For the text-containing cell, return its midpoint in [x, y] coordinate format. 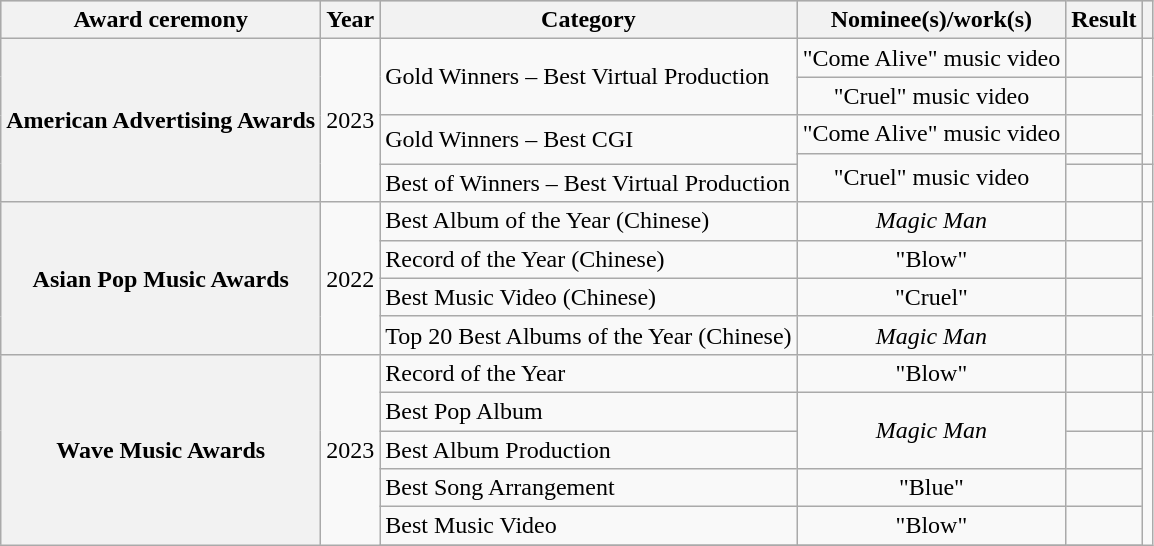
Best Pop Album [588, 411]
Best Music Video (Chinese) [588, 297]
American Advertising Awards [161, 120]
Result [1104, 20]
Gold Winners – Best CGI [588, 140]
"Cruel" [932, 297]
Gold Winners – Best Virtual Production [588, 77]
2022 [350, 278]
Category [588, 20]
"Blue" [932, 488]
Record of the Year (Chinese) [588, 259]
Best Music Video [588, 526]
Asian Pop Music Awards [161, 278]
Year [350, 20]
Award ceremony [161, 20]
Best Song Arrangement [588, 488]
Best Album of the Year (Chinese) [588, 221]
Record of the Year [588, 373]
Wave Music Awards [161, 449]
Best Album Production [588, 449]
Best of Winners – Best Virtual Production [588, 183]
Top 20 Best Albums of the Year (Chinese) [588, 335]
Nominee(s)/work(s) [932, 20]
